Detect which cell encompasses the target text, then output its [x, y] center coordinate. 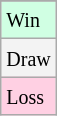
Loss [28, 96]
Win [28, 20]
Draw [28, 58]
